Find where the given text appears and provide that cell's center as [x, y] coordinate. 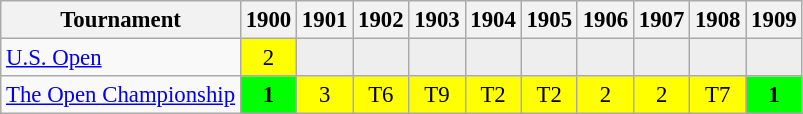
1904 [493, 20]
U.S. Open [121, 58]
1902 [381, 20]
1900 [268, 20]
1909 [774, 20]
The Open Championship [121, 95]
1906 [605, 20]
1905 [549, 20]
Tournament [121, 20]
3 [325, 95]
1907 [661, 20]
1908 [718, 20]
1901 [325, 20]
T7 [718, 95]
1903 [437, 20]
T9 [437, 95]
T6 [381, 95]
